Determine the [X, Y] coordinate at the center of the cell enclosing the given text.  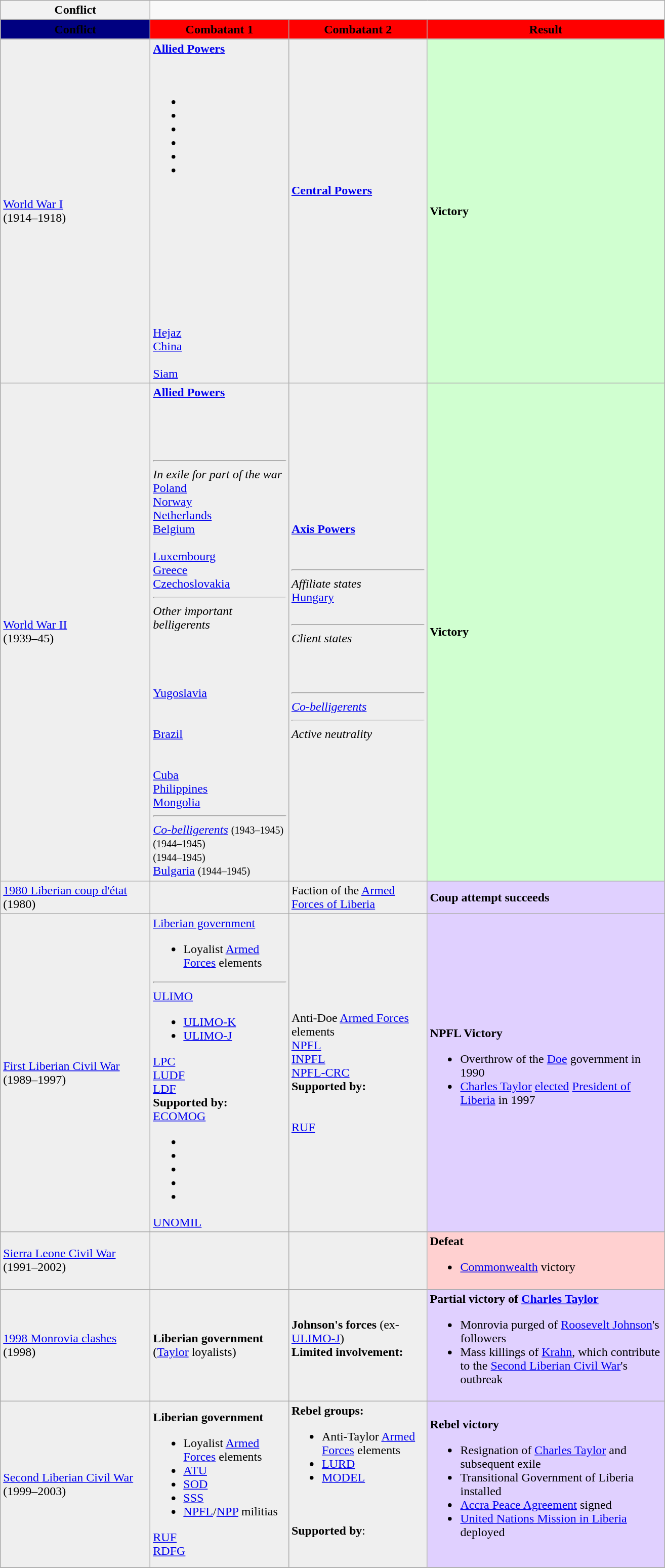
Result [546, 29]
Allied Powers Hejaz China Siam [220, 211]
Anti-Doe Armed Forces elements NPFL INPFL NPFL-CRC Supported by: RUF [358, 1073]
NPFL VictoryOverthrow of the Doe government in 1990Charles Taylor elected President of Liberia in 1997 [546, 1073]
Second Liberian Civil War(1999–2003) [75, 1484]
Rebel groups:Anti-Taylor Armed Forces elementsLURDMODEL Supported by: [358, 1484]
Combatant 2 [358, 29]
World War II(1939–45) [75, 632]
Coup attempt succeeds [546, 897]
Faction of the Armed Forces of Liberia [358, 897]
Axis Powers Affiliate states Hungary Client states Co-belligerents Active neutrality [358, 632]
Central Powers [358, 211]
Johnson's forces (ex-ULIMO-J)Limited involvement: [358, 1345]
1980 Liberian coup d'état(1980) [75, 897]
World War I(1914–1918) [75, 211]
1998 Monrovia clashes(1998) [75, 1345]
DefeatCommonwealth victory [546, 1260]
Liberian government Loyalist Armed Forces elements ULIMO ULIMO-K ULIMO-J LPC LUDF LDF Supported by:ECOMOG UNOMIL [220, 1073]
Sierra Leone Civil War(1991–2002) [75, 1260]
Combatant 1 [220, 29]
First Liberian Civil War(1989–1997) [75, 1073]
Liberian governmentLoyalist Armed Forces elementsATUSODSSSNPFL/NPP militias RUFRDFG [220, 1484]
Liberian government (Taylor loyalists) [220, 1345]
